Detect which cell encompasses the target text, then output its (x, y) center coordinate. 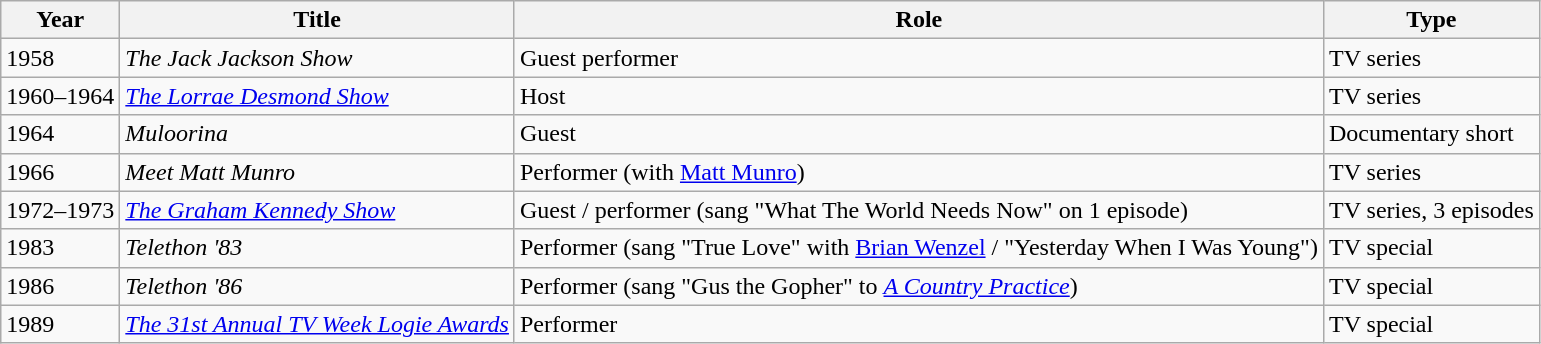
Telethon '83 (318, 248)
1964 (60, 134)
1986 (60, 286)
Guest performer (918, 58)
Documentary short (1431, 134)
The Jack Jackson Show (318, 58)
The 31st Annual TV Week Logie Awards (318, 324)
1983 (60, 248)
1972–1973 (60, 210)
1960–1964 (60, 96)
1966 (60, 172)
The Lorrae Desmond Show (318, 96)
1958 (60, 58)
Muloorina (318, 134)
Performer (with Matt Munro) (918, 172)
1989 (60, 324)
Performer (sang "True Love" with Brian Wenzel / "Yesterday When I Was Young") (918, 248)
Performer (918, 324)
Type (1431, 20)
Meet Matt Munro (318, 172)
Role (918, 20)
Host (918, 96)
Performer (sang "Gus the Gopher" to A Country Practice) (918, 286)
TV series, 3 episodes (1431, 210)
Title (318, 20)
Telethon '86 (318, 286)
The Graham Kennedy Show (318, 210)
Year (60, 20)
Guest (918, 134)
Guest / performer (sang "What The World Needs Now" on 1 episode) (918, 210)
